Output the [X, Y] coordinate of the center of the cell containing the given text.  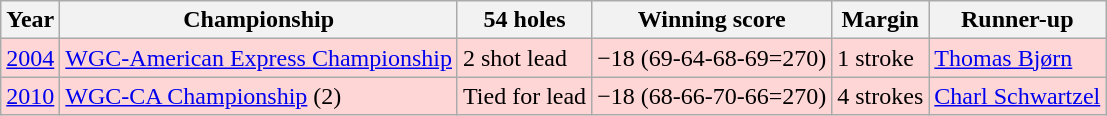
2010 [30, 96]
Winning score [712, 20]
Margin [880, 20]
Charl Schwartzel [1018, 96]
Year [30, 20]
−18 (68-66-70-66=270) [712, 96]
2 shot lead [524, 58]
−18 (69-64-68-69=270) [712, 58]
1 stroke [880, 58]
WGC-American Express Championship [259, 58]
Thomas Bjørn [1018, 58]
WGC-CA Championship (2) [259, 96]
Tied for lead [524, 96]
Runner-up [1018, 20]
54 holes [524, 20]
4 strokes [880, 96]
Championship [259, 20]
2004 [30, 58]
